Capture the cell that displays the provided text and extract its [X, Y] central coordinate. 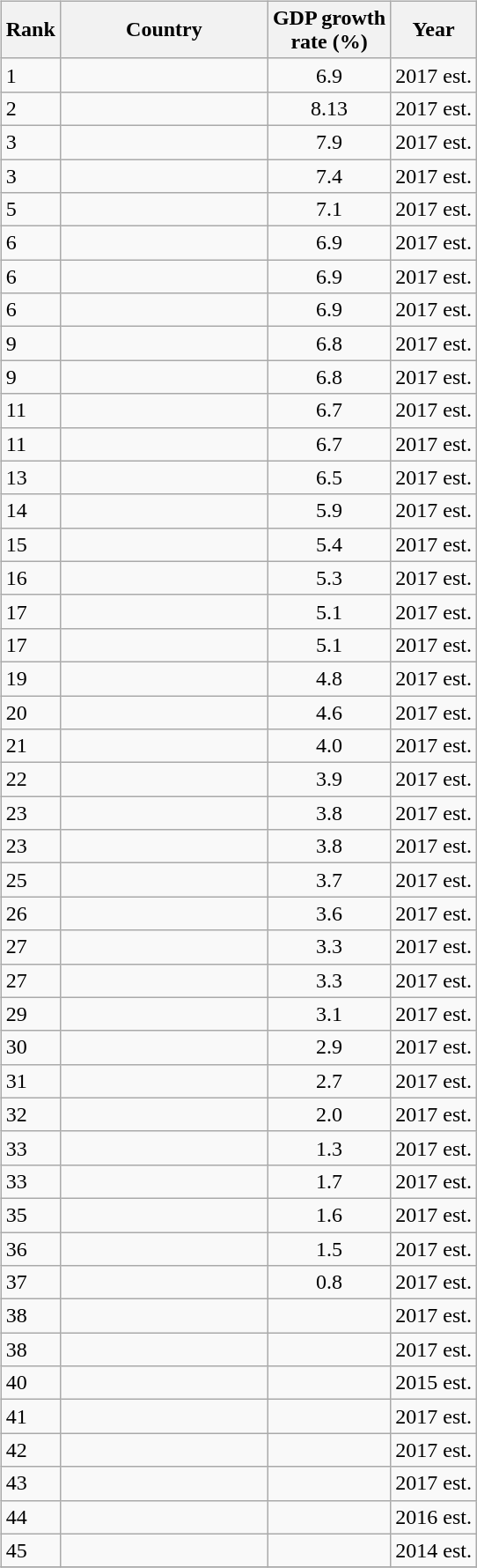
3.6 [329, 913]
2 [30, 108]
26 [30, 913]
44 [30, 1517]
2016 est. [434, 1517]
1.5 [329, 1248]
43 [30, 1483]
7.4 [329, 175]
2.0 [329, 1114]
29 [30, 1014]
16 [30, 578]
40 [30, 1383]
7.1 [329, 210]
19 [30, 678]
1.3 [329, 1148]
3.1 [329, 1014]
3.7 [329, 880]
4.0 [329, 746]
1.6 [329, 1215]
21 [30, 746]
1 [30, 75]
14 [30, 511]
32 [30, 1114]
31 [30, 1081]
3.9 [329, 780]
Year [434, 30]
8.13 [329, 108]
2014 est. [434, 1550]
2015 est. [434, 1383]
22 [30, 780]
30 [30, 1047]
35 [30, 1215]
6.5 [329, 477]
1.7 [329, 1181]
7.9 [329, 142]
5 [30, 210]
37 [30, 1283]
15 [30, 544]
2.9 [329, 1047]
4.6 [329, 713]
5.9 [329, 511]
0.8 [329, 1283]
GDP growthrate (%) [329, 30]
Rank [30, 30]
45 [30, 1550]
25 [30, 880]
Country [164, 30]
42 [30, 1450]
36 [30, 1248]
20 [30, 713]
41 [30, 1416]
4.8 [329, 678]
5.3 [329, 578]
5.4 [329, 544]
2.7 [329, 1081]
13 [30, 477]
